Locate the cell with the specified text and output its (X, Y) center coordinate. 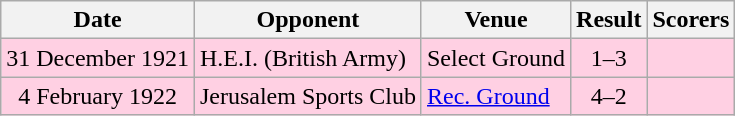
Opponent (308, 20)
Date (98, 20)
Result (609, 20)
Select Ground (496, 58)
H.E.I. (British Army) (308, 58)
1–3 (609, 58)
Jerusalem Sports Club (308, 96)
31 December 1921 (98, 58)
4–2 (609, 96)
Venue (496, 20)
Rec. Ground (496, 96)
Scorers (691, 20)
4 February 1922 (98, 96)
